Detect which cell encompasses the target text, then output its [x, y] center coordinate. 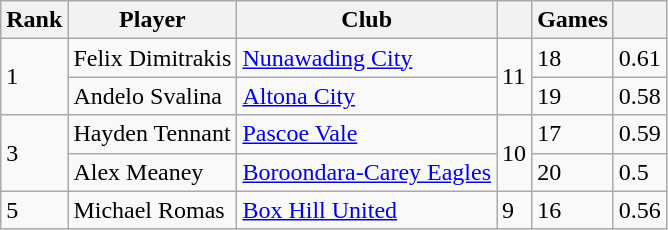
Altona City [367, 96]
0.61 [640, 58]
Michael Romas [152, 210]
19 [573, 96]
5 [34, 210]
Pascoe Vale [367, 134]
0.59 [640, 134]
9 [514, 210]
0.58 [640, 96]
Boroondara-Carey Eagles [367, 172]
18 [573, 58]
17 [573, 134]
Box Hill United [367, 210]
Club [367, 20]
11 [514, 77]
Andelo Svalina [152, 96]
Felix Dimitrakis [152, 58]
3 [34, 153]
Rank [34, 20]
Nunawading City [367, 58]
Alex Meaney [152, 172]
Hayden Tennant [152, 134]
0.56 [640, 210]
1 [34, 77]
0.5 [640, 172]
Games [573, 20]
Player [152, 20]
20 [573, 172]
16 [573, 210]
10 [514, 153]
